Output the [x, y] coordinate of the center of the cell containing the given text.  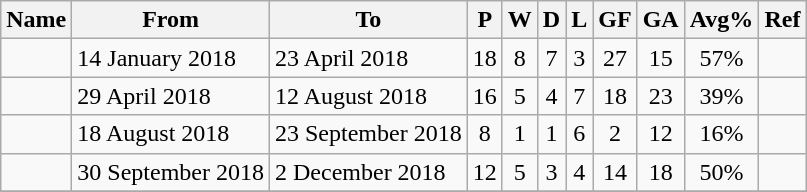
P [484, 20]
23 [660, 96]
6 [580, 134]
To [368, 20]
15 [660, 58]
27 [615, 58]
Ref [782, 20]
From [171, 20]
23 April 2018 [368, 58]
30 September 2018 [171, 172]
2 December 2018 [368, 172]
23 September 2018 [368, 134]
W [520, 20]
12 August 2018 [368, 96]
39% [722, 96]
29 April 2018 [171, 96]
L [580, 20]
GA [660, 20]
2 [615, 134]
57% [722, 58]
14 [615, 172]
50% [722, 172]
16% [722, 134]
Name [36, 20]
14 January 2018 [171, 58]
16 [484, 96]
Avg% [722, 20]
GF [615, 20]
D [551, 20]
18 August 2018 [171, 134]
